Extract the [X, Y] coordinate from the center of the cell holding the provided text.  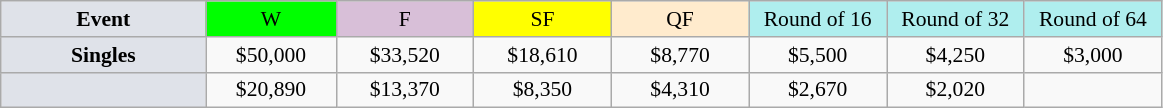
SF [543, 19]
$33,520 [405, 55]
Round of 32 [955, 19]
$20,890 [271, 90]
$5,500 [818, 55]
$50,000 [271, 55]
QF [680, 19]
$4,250 [955, 55]
$2,020 [955, 90]
$8,770 [680, 55]
$4,310 [680, 90]
W [271, 19]
Singles [104, 55]
F [405, 19]
$8,350 [543, 90]
Event [104, 19]
$3,000 [1093, 55]
Round of 16 [818, 19]
$18,610 [543, 55]
Round of 64 [1093, 19]
$2,670 [818, 90]
$13,370 [405, 90]
